Locate the cell with the specified text and output its (X, Y) center coordinate. 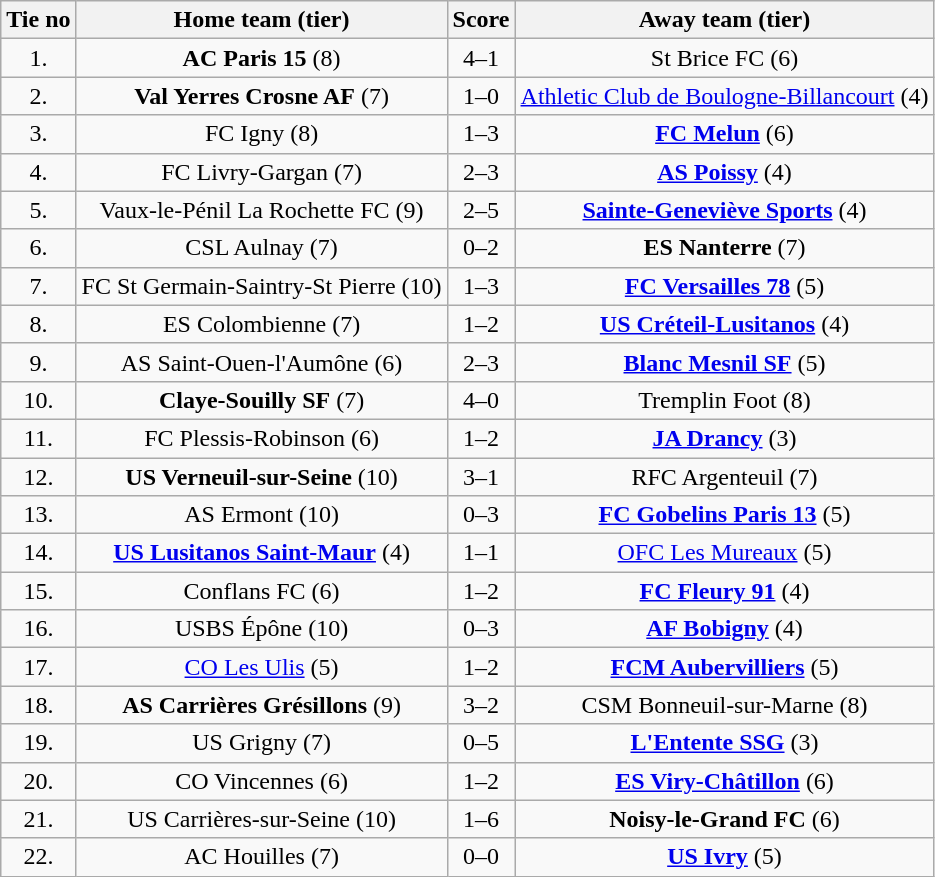
CO Vincennes (6) (262, 781)
7. (38, 286)
JA Drancy (3) (724, 438)
FC Fleury 91 (4) (724, 591)
22. (38, 857)
AF Bobigny (4) (724, 629)
1–1 (481, 553)
Tremplin Foot (8) (724, 400)
USBS Épône (10) (262, 629)
0–2 (481, 248)
CSL Aulnay (7) (262, 248)
4–0 (481, 400)
0–5 (481, 743)
21. (38, 819)
Blanc Mesnil SF (5) (724, 362)
5. (38, 210)
Sainte-Geneviève Sports (4) (724, 210)
1. (38, 58)
18. (38, 705)
1–0 (481, 96)
US Lusitanos Saint-Maur (4) (262, 553)
Tie no (38, 20)
6. (38, 248)
FCM Aubervilliers (5) (724, 667)
AC Paris 15 (8) (262, 58)
8. (38, 324)
11. (38, 438)
Noisy-le-Grand FC (6) (724, 819)
FC Plessis-Robinson (6) (262, 438)
FC Igny (8) (262, 134)
Vaux-le-Pénil La Rochette FC (9) (262, 210)
Val Yerres Crosne AF (7) (262, 96)
AC Houilles (7) (262, 857)
3. (38, 134)
AS Ermont (10) (262, 515)
AS Saint-Ouen-l'Aumône (6) (262, 362)
19. (38, 743)
Claye-Souilly SF (7) (262, 400)
US Carrières-sur-Seine (10) (262, 819)
FC Melun (6) (724, 134)
ES Nanterre (7) (724, 248)
CSM Bonneuil-sur-Marne (8) (724, 705)
Score (481, 20)
16. (38, 629)
2. (38, 96)
US Ivry (5) (724, 857)
FC Gobelins Paris 13 (5) (724, 515)
AS Carrières Grésillons (9) (262, 705)
US Créteil-Lusitanos (4) (724, 324)
RFC Argenteuil (7) (724, 477)
15. (38, 591)
4–1 (481, 58)
10. (38, 400)
ES Viry-Châtillon (6) (724, 781)
9. (38, 362)
0–0 (481, 857)
ES Colombienne (7) (262, 324)
FC Versailles 78 (5) (724, 286)
3–1 (481, 477)
US Verneuil-sur-Seine (10) (262, 477)
20. (38, 781)
3–2 (481, 705)
CO Les Ulis (5) (262, 667)
17. (38, 667)
13. (38, 515)
1–6 (481, 819)
Home team (tier) (262, 20)
Conflans FC (6) (262, 591)
2–5 (481, 210)
14. (38, 553)
12. (38, 477)
AS Poissy (4) (724, 172)
St Brice FC (6) (724, 58)
OFC Les Mureaux (5) (724, 553)
Athletic Club de Boulogne-Billancourt (4) (724, 96)
L'Entente SSG (3) (724, 743)
US Grigny (7) (262, 743)
FC St Germain-Saintry-St Pierre (10) (262, 286)
FC Livry-Gargan (7) (262, 172)
Away team (tier) (724, 20)
4. (38, 172)
